Search for the cell housing the specified text and yield its (X, Y) center coordinate. 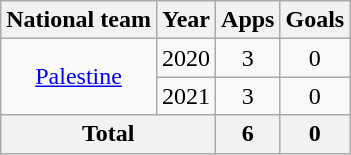
2021 (186, 96)
Year (186, 20)
Goals (315, 20)
2020 (186, 58)
Apps (248, 20)
National team (79, 20)
Palestine (79, 77)
6 (248, 134)
Total (108, 134)
